Pinpoint the cell where the given text exists, returning its (X, Y) midpoint coordinate. 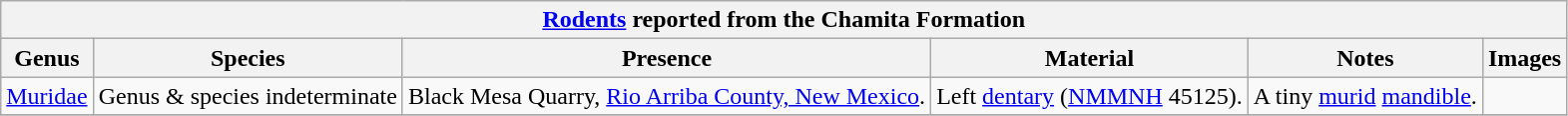
Black Mesa Quarry, Rio Arriba County, New Mexico. (667, 96)
A tiny murid mandible. (1365, 96)
Left dentary (NMMNH 45125). (1090, 96)
Notes (1365, 58)
Muridae (47, 96)
Rodents reported from the Chamita Formation (784, 20)
Genus (47, 58)
Presence (667, 58)
Material (1090, 58)
Species (248, 58)
Images (1524, 58)
Genus & species indeterminate (248, 96)
